Extract the (x, y) coordinate from the center of the cell holding the provided text.  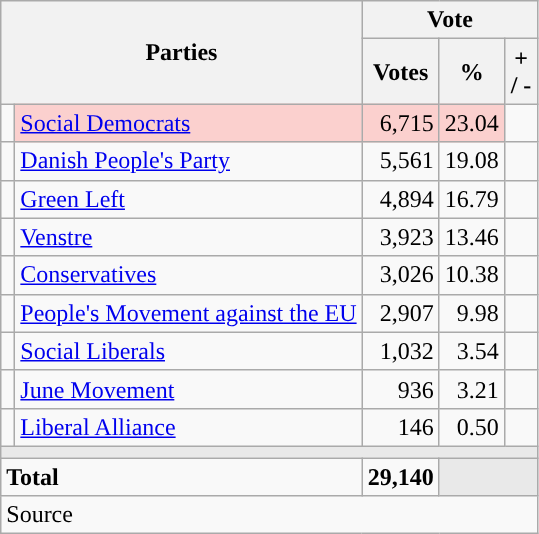
4,894 (400, 199)
Liberal Alliance (188, 427)
3,026 (400, 275)
3.21 (472, 389)
19.08 (472, 161)
1,032 (400, 351)
5,561 (400, 161)
+ / - (521, 72)
% (472, 72)
Venstre (188, 237)
Parties (182, 52)
Social Liberals (188, 351)
6,715 (400, 123)
People's Movement against the EU (188, 313)
Social Democrats (188, 123)
936 (400, 389)
2,907 (400, 313)
Source (270, 515)
3,923 (400, 237)
13.46 (472, 237)
146 (400, 427)
10.38 (472, 275)
Votes (400, 72)
3.54 (472, 351)
Green Left (188, 199)
0.50 (472, 427)
Total (182, 477)
June Movement (188, 389)
Vote (450, 20)
Danish People's Party (188, 161)
23.04 (472, 123)
29,140 (400, 477)
Conservatives (188, 275)
16.79 (472, 199)
9.98 (472, 313)
